Locate the cell with the specified text and output its (x, y) center coordinate. 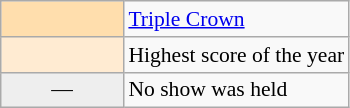
Highest score of the year (236, 55)
No show was held (236, 90)
— (62, 90)
Triple Crown (236, 19)
